Locate the cell with the specified text and output its [x, y] center coordinate. 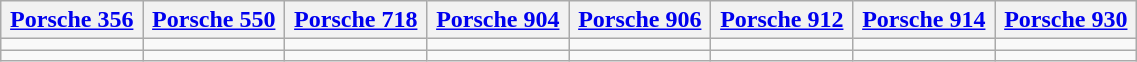
Porsche 912 [782, 20]
Porsche 356 [72, 20]
Porsche 718 [356, 20]
Porsche 904 [498, 20]
Porsche 550 [214, 20]
Porsche 930 [1066, 20]
Porsche 914 [924, 20]
Porsche 906 [640, 20]
